Search for the cell housing the specified text and yield its (x, y) center coordinate. 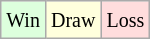
Win (24, 20)
Loss (126, 20)
Draw (72, 20)
